Pinpoint the cell where the given text exists, returning its (X, Y) midpoint coordinate. 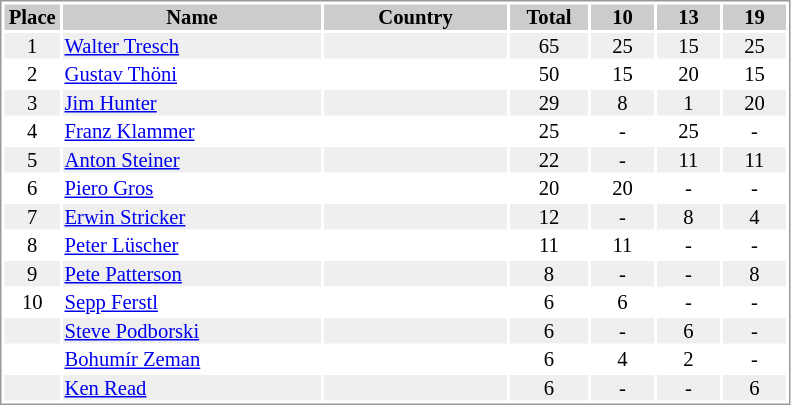
Erwin Stricker (192, 217)
19 (754, 17)
Jim Hunter (192, 103)
Country (416, 17)
Pete Patterson (192, 274)
7 (32, 217)
Total (549, 17)
Sepp Ferstl (192, 303)
Peter Lüscher (192, 245)
Name (192, 17)
9 (32, 274)
Steve Podborski (192, 331)
Gustav Thöni (192, 75)
13 (688, 17)
Piero Gros (192, 189)
Anton Steiner (192, 160)
Place (32, 17)
Walter Tresch (192, 46)
12 (549, 217)
Franz Klammer (192, 131)
22 (549, 160)
29 (549, 103)
3 (32, 103)
5 (32, 160)
Ken Read (192, 388)
65 (549, 46)
50 (549, 75)
Bohumír Zeman (192, 359)
